From the cell containing the given text, extract its center point as (x, y) coordinate. 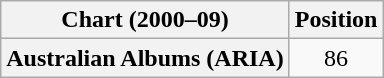
86 (336, 58)
Chart (2000–09) (145, 20)
Australian Albums (ARIA) (145, 58)
Position (336, 20)
